Locate the cell with the specified text and output its [X, Y] center coordinate. 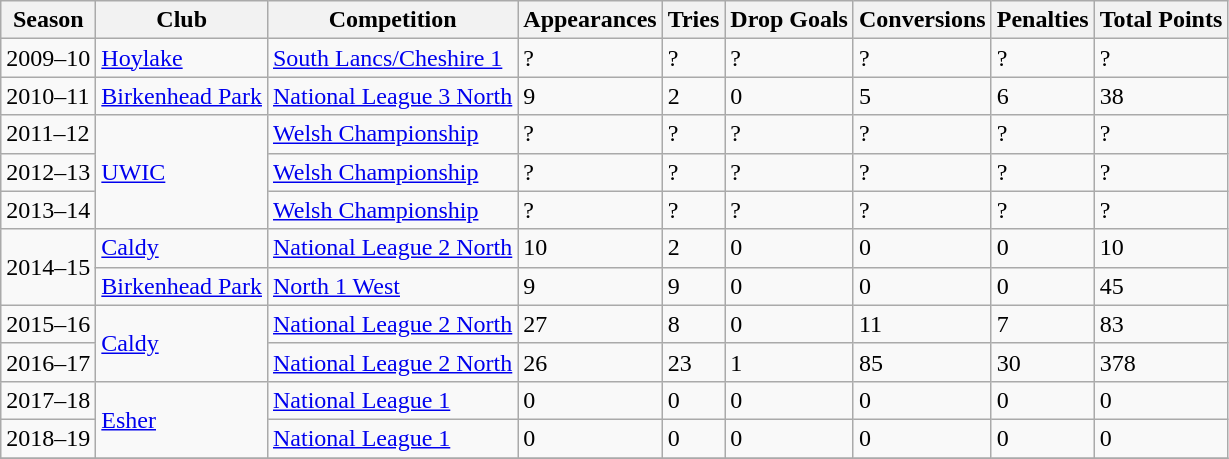
26 [590, 362]
30 [1042, 362]
8 [694, 324]
Hoylake [182, 58]
6 [1042, 96]
UWIC [182, 172]
2018–19 [48, 438]
2009–10 [48, 58]
83 [1161, 324]
Club [182, 20]
Season [48, 20]
Esher [182, 419]
2011–12 [48, 134]
2013–14 [48, 210]
2012–13 [48, 172]
Drop Goals [790, 20]
2014–15 [48, 267]
2017–18 [48, 400]
South Lancs/Cheshire 1 [392, 58]
5 [922, 96]
Appearances [590, 20]
2016–17 [48, 362]
2015–16 [48, 324]
38 [1161, 96]
11 [922, 324]
Competition [392, 20]
85 [922, 362]
North 1 West [392, 286]
2010–11 [48, 96]
378 [1161, 362]
Conversions [922, 20]
45 [1161, 286]
Total Points [1161, 20]
1 [790, 362]
7 [1042, 324]
27 [590, 324]
National League 3 North [392, 96]
Penalties [1042, 20]
23 [694, 362]
Tries [694, 20]
